Output the (X, Y) coordinate of the center of the cell containing the given text.  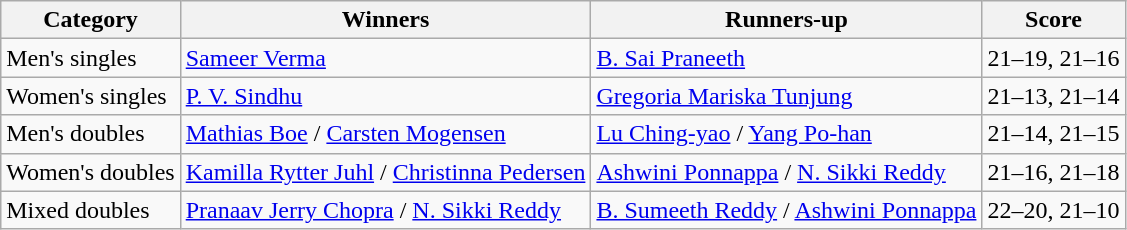
Sameer Verma (386, 58)
Ashwini Ponnappa / N. Sikki Reddy (786, 172)
P. V. Sindhu (386, 96)
21–16, 21–18 (1054, 172)
Men's singles (90, 58)
21–14, 21–15 (1054, 134)
Pranaav Jerry Chopra / N. Sikki Reddy (386, 210)
Women's doubles (90, 172)
B. Sai Praneeth (786, 58)
21–13, 21–14 (1054, 96)
B. Sumeeth Reddy / Ashwini Ponnappa (786, 210)
Men's doubles (90, 134)
Kamilla Rytter Juhl / Christinna Pedersen (386, 172)
Lu Ching-yao / Yang Po-han (786, 134)
Gregoria Mariska Tunjung (786, 96)
22–20, 21–10 (1054, 210)
Score (1054, 20)
Runners-up (786, 20)
Mixed doubles (90, 210)
Women's singles (90, 96)
Mathias Boe / Carsten Mogensen (386, 134)
Category (90, 20)
21–19, 21–16 (1054, 58)
Winners (386, 20)
